Output the [x, y] coordinate of the center of the cell containing the given text.  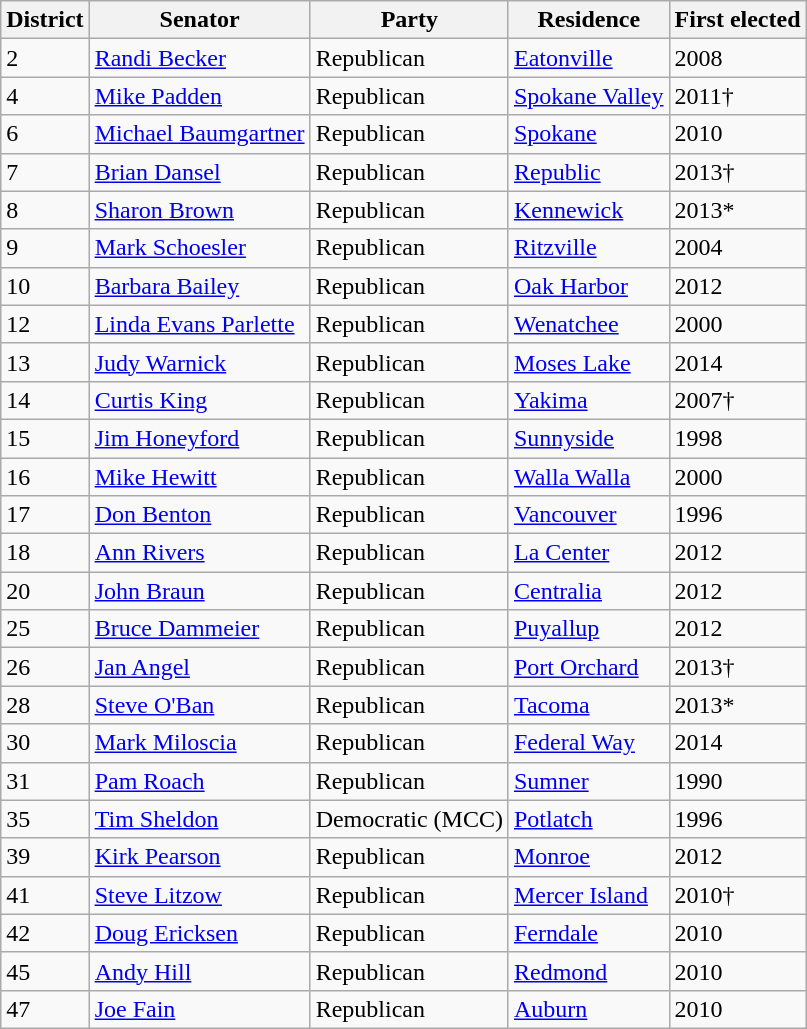
1990 [738, 781]
Redmond [588, 971]
La Center [588, 553]
2004 [738, 248]
Mark Schoesler [200, 248]
17 [45, 515]
Ritzville [588, 248]
42 [45, 933]
Mike Padden [200, 96]
2011† [738, 96]
1998 [738, 438]
Party [409, 20]
Kennewick [588, 210]
10 [45, 286]
Randi Becker [200, 58]
Sunnyside [588, 438]
30 [45, 743]
Yakima [588, 400]
Eatonville [588, 58]
Senator [200, 20]
Monroe [588, 857]
Tacoma [588, 705]
2 [45, 58]
41 [45, 895]
Sharon Brown [200, 210]
Spokane [588, 134]
20 [45, 591]
Michael Baumgartner [200, 134]
18 [45, 553]
Jim Honeyford [200, 438]
35 [45, 819]
Republic [588, 172]
Judy Warnick [200, 362]
12 [45, 324]
District [45, 20]
6 [45, 134]
Ann Rivers [200, 553]
John Braun [200, 591]
2010† [738, 895]
Curtis King [200, 400]
Puyallup [588, 629]
Centralia [588, 591]
Mercer Island [588, 895]
Vancouver [588, 515]
Wenatchee [588, 324]
16 [45, 477]
Bruce Dammeier [200, 629]
15 [45, 438]
First elected [738, 20]
25 [45, 629]
Moses Lake [588, 362]
7 [45, 172]
28 [45, 705]
Walla Walla [588, 477]
Residence [588, 20]
Linda Evans Parlette [200, 324]
31 [45, 781]
13 [45, 362]
14 [45, 400]
47 [45, 1009]
Pam Roach [200, 781]
4 [45, 96]
Doug Ericksen [200, 933]
Andy Hill [200, 971]
Mark Miloscia [200, 743]
Kirk Pearson [200, 857]
9 [45, 248]
Mike Hewitt [200, 477]
39 [45, 857]
Steve Litzow [200, 895]
Port Orchard [588, 667]
Ferndale [588, 933]
Potlatch [588, 819]
Tim Sheldon [200, 819]
Democratic (MCC) [409, 819]
Jan Angel [200, 667]
Federal Way [588, 743]
Sumner [588, 781]
Oak Harbor [588, 286]
8 [45, 210]
Brian Dansel [200, 172]
Steve O'Ban [200, 705]
Spokane Valley [588, 96]
2007† [738, 400]
Don Benton [200, 515]
2008 [738, 58]
Barbara Bailey [200, 286]
Joe Fain [200, 1009]
26 [45, 667]
Auburn [588, 1009]
45 [45, 971]
